Pinpoint the cell where the given text exists, returning its [X, Y] midpoint coordinate. 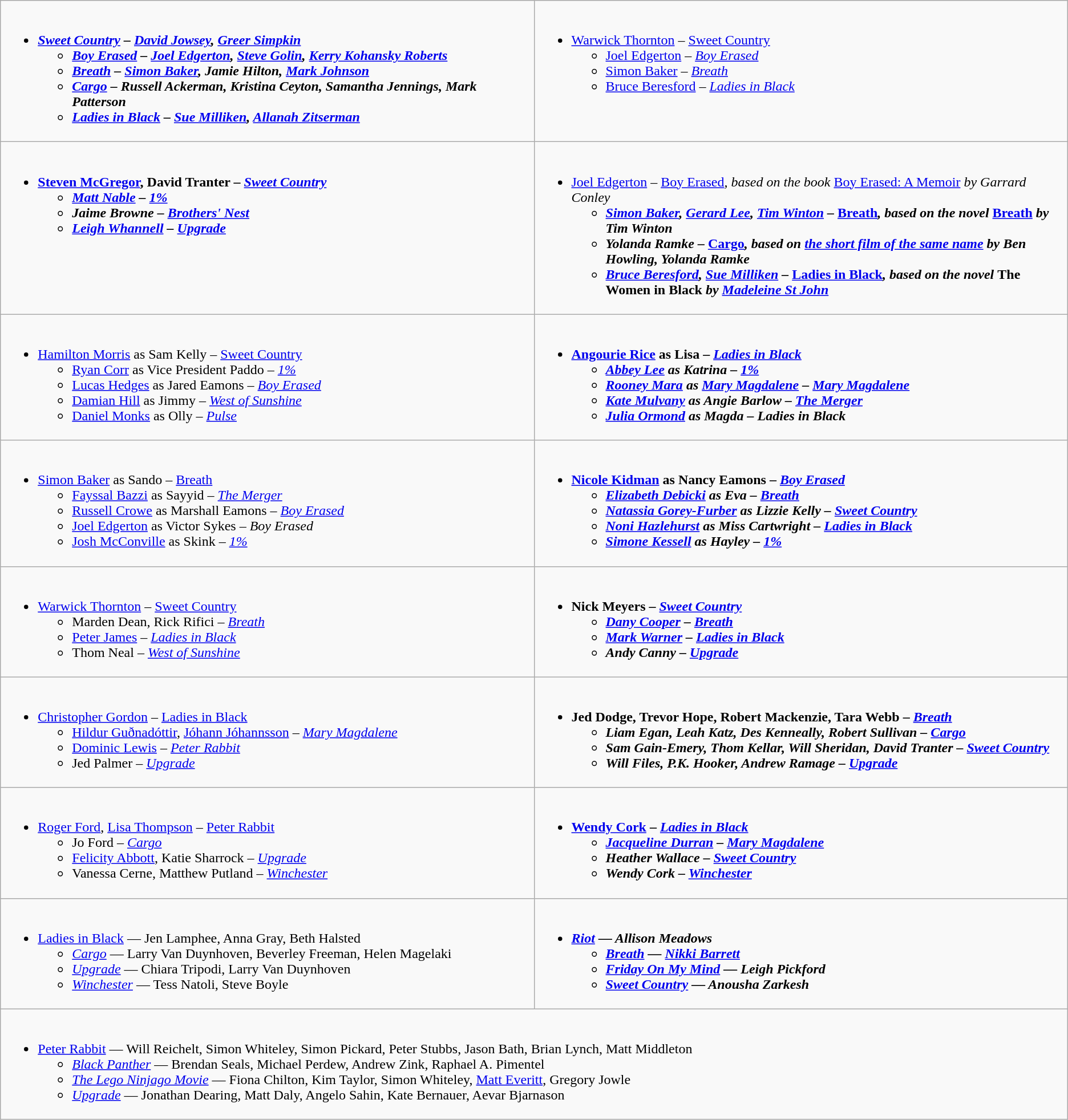
Wendy Cork – Ladies in BlackJacqueline Durran – Mary MagdaleneHeather Wallace – Sweet CountryWendy Cork – Winchester [801, 843]
Warwick Thornton – Sweet CountryJoel Edgerton – Boy ErasedSimon Baker – BreathBruce Beresford – Ladies in Black [801, 71]
Christopher Gordon – Ladies in BlackHildur Guðnadóttir, Jóhann Jóhannsson – Mary MagdaleneDominic Lewis – Peter RabbitJed Palmer – Upgrade [267, 732]
Nick Meyers – Sweet CountryDany Cooper – BreathMark Warner – Ladies in BlackAndy Canny – Upgrade [801, 622]
Steven McGregor, David Tranter – Sweet CountryMatt Nable – 1%Jaime Browne – Brothers' NestLeigh Whannell – Upgrade [267, 228]
Warwick Thornton – Sweet CountryMarden Dean, Rick Rifici – BreathPeter James – Ladies in BlackThom Neal – West of Sunshine [267, 622]
Roger Ford, Lisa Thompson – Peter RabbitJo Ford – CargoFelicity Abbott, Katie Sharrock – UpgradeVanessa Cerne, Matthew Putland – Winchester [267, 843]
Riot — Allison MeadowsBreath — Nikki BarrettFriday On My Mind — Leigh PickfordSweet Country — Anousha Zarkesh [801, 953]
